From the cell containing the given text, extract its center point as (X, Y) coordinate. 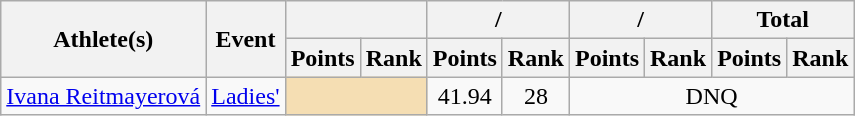
Event (246, 39)
Total (783, 20)
DNQ (711, 96)
41.94 (464, 96)
Ivana Reitmayerová (104, 96)
Ladies' (246, 96)
28 (536, 96)
Athlete(s) (104, 39)
